For the text-containing cell, return its midpoint in (x, y) coordinate format. 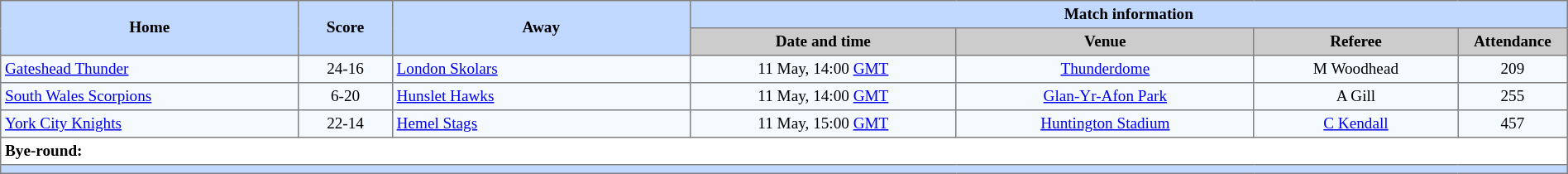
A Gill (1355, 96)
6-20 (346, 96)
Score (346, 28)
Referee (1355, 41)
Huntington Stadium (1105, 124)
Hemel Stags (541, 124)
11 May, 15:00 GMT (823, 124)
Date and time (823, 41)
Bye-round: (784, 151)
255 (1513, 96)
Venue (1105, 41)
24-16 (346, 70)
York City Knights (150, 124)
Match information (1128, 15)
C Kendall (1355, 124)
Home (150, 28)
Attendance (1513, 41)
22-14 (346, 124)
Thunderdome (1105, 70)
209 (1513, 70)
Hunslet Hawks (541, 96)
South Wales Scorpions (150, 96)
457 (1513, 124)
Gateshead Thunder (150, 70)
Glan-Yr-Afon Park (1105, 96)
M Woodhead (1355, 70)
Away (541, 28)
London Skolars (541, 70)
